Return the (x, y) coordinate for the center point of the cell that contains the specified text.  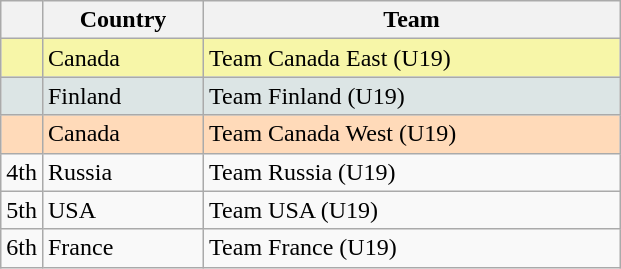
USA (122, 210)
Team France (U19) (412, 248)
Team Russia (U19) (412, 172)
Team Canada East (U19) (412, 58)
6th (22, 248)
France (122, 248)
Country (122, 20)
Team Canada West (U19) (412, 134)
Finland (122, 96)
Team (412, 20)
Team USA (U19) (412, 210)
5th (22, 210)
Team Finland (U19) (412, 96)
4th (22, 172)
Russia (122, 172)
